Determine the [x, y] coordinate at the center of the cell enclosing the given text.  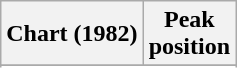
Peakposition [189, 34]
Chart (1982) [72, 34]
